Pinpoint the cell where the given text exists, returning its (X, Y) midpoint coordinate. 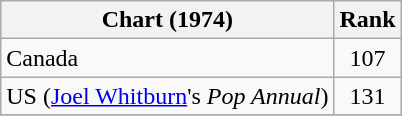
131 (368, 96)
US (Joel Whitburn's Pop Annual) (168, 96)
Chart (1974) (168, 20)
Rank (368, 20)
Canada (168, 58)
107 (368, 58)
